Determine the [x, y] coordinate at the center of the cell enclosing the given text.  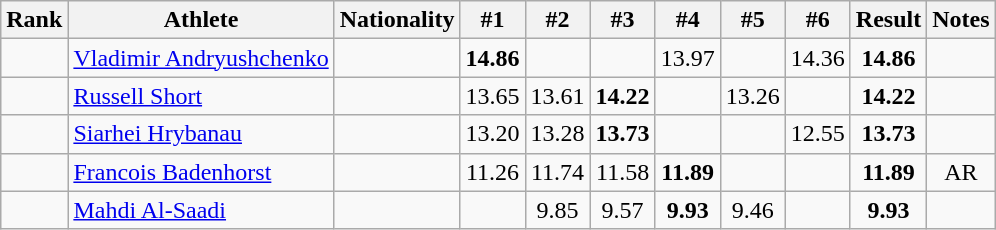
11.58 [622, 172]
#4 [688, 20]
AR [961, 172]
Russell Short [201, 96]
Siarhei Hrybanau [201, 134]
11.74 [558, 172]
13.65 [492, 96]
13.61 [558, 96]
13.97 [688, 58]
#6 [818, 20]
Vladimir Andryushchenko [201, 58]
12.55 [818, 134]
14.36 [818, 58]
Notes [961, 20]
9.57 [622, 210]
9.85 [558, 210]
#1 [492, 20]
Nationality [397, 20]
#2 [558, 20]
13.20 [492, 134]
Mahdi Al-Saadi [201, 210]
9.46 [752, 210]
13.28 [558, 134]
13.26 [752, 96]
Francois Badenhorst [201, 172]
Result [888, 20]
11.26 [492, 172]
Rank [34, 20]
#3 [622, 20]
#5 [752, 20]
Athlete [201, 20]
